Capture the cell that displays the provided text and extract its [x, y] central coordinate. 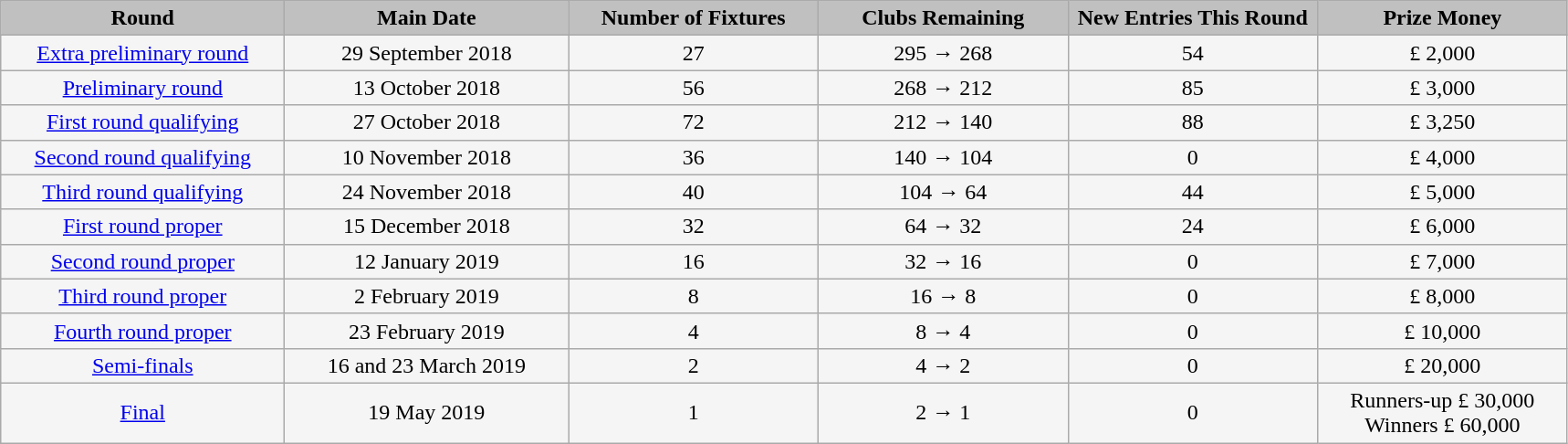
140 → 104 [943, 157]
16 → 8 [943, 296]
32 [694, 227]
Main Date [427, 18]
212 → 140 [943, 122]
£ 2,000 [1443, 53]
4 → 2 [943, 365]
First round proper [142, 227]
Semi-finals [142, 365]
Number of Fixtures [694, 18]
New Entries This Round [1193, 18]
Fourth round proper [142, 331]
72 [694, 122]
85 [1193, 88]
Prize Money [1443, 18]
40 [694, 192]
10 November 2018 [427, 157]
15 December 2018 [427, 227]
19 May 2019 [427, 413]
29 September 2018 [427, 53]
Final [142, 413]
£ 6,000 [1443, 227]
4 [694, 331]
13 October 2018 [427, 88]
2 → 1 [943, 413]
First round qualifying [142, 122]
64 → 32 [943, 227]
£ 20,000 [1443, 365]
£ 8,000 [1443, 296]
Extra preliminary round [142, 53]
Clubs Remaining [943, 18]
268 → 212 [943, 88]
8 → 4 [943, 331]
£ 3,250 [1443, 122]
56 [694, 88]
Preliminary round [142, 88]
£ 4,000 [1443, 157]
£ 7,000 [1443, 261]
27 October 2018 [427, 122]
2 [694, 365]
27 [694, 53]
£ 10,000 [1443, 331]
44 [1193, 192]
Third round proper [142, 296]
£ 5,000 [1443, 192]
1 [694, 413]
Round [142, 18]
32 → 16 [943, 261]
24 November 2018 [427, 192]
24 [1193, 227]
54 [1193, 53]
Runners-up £ 30,000 Winners £ 60,000 [1443, 413]
2 February 2019 [427, 296]
23 February 2019 [427, 331]
16 and 23 March 2019 [427, 365]
Third round qualifying [142, 192]
104 → 64 [943, 192]
£ 3,000 [1443, 88]
12 January 2019 [427, 261]
295 → 268 [943, 53]
36 [694, 157]
8 [694, 296]
88 [1193, 122]
Second round qualifying [142, 157]
Second round proper [142, 261]
16 [694, 261]
